Find where the given text appears and provide that cell's center as (X, Y) coordinate. 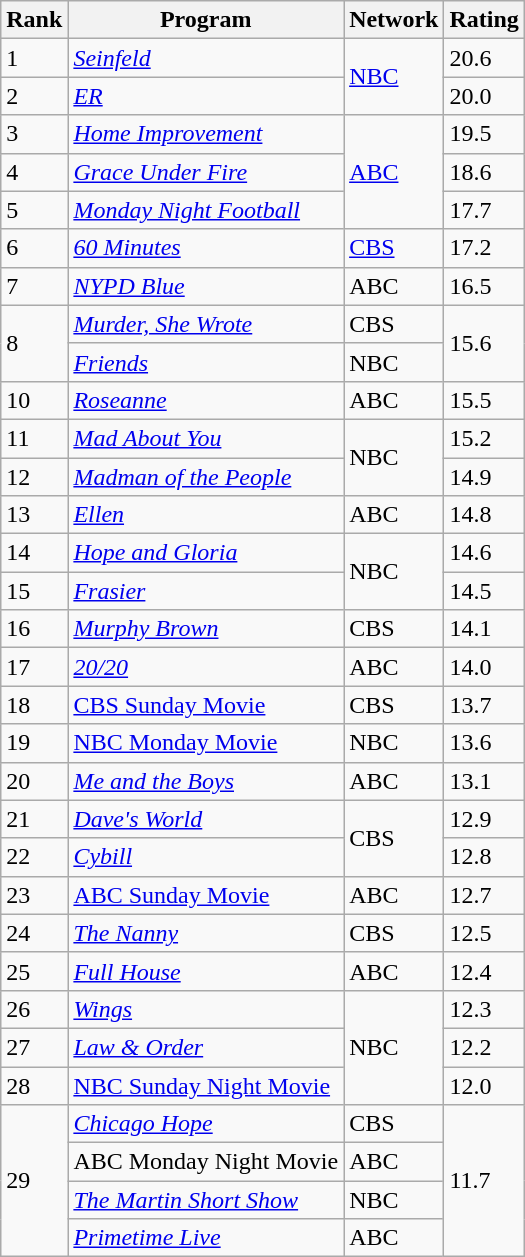
Monday Night Football (206, 210)
12 (34, 477)
12.7 (484, 895)
2 (34, 96)
13 (34, 515)
Full House (206, 971)
Rank (34, 20)
14.5 (484, 591)
29 (34, 1181)
12.8 (484, 857)
Cybill (206, 857)
15 (34, 591)
22 (34, 857)
Ellen (206, 515)
20.6 (484, 58)
14.1 (484, 629)
12.5 (484, 933)
NBC Sunday Night Movie (206, 1085)
60 Minutes (206, 248)
Murphy Brown (206, 629)
8 (34, 343)
Dave's World (206, 819)
23 (34, 895)
12.4 (484, 971)
14.0 (484, 667)
12.2 (484, 1047)
ABC Sunday Movie (206, 895)
6 (34, 248)
1 (34, 58)
25 (34, 971)
CBS Sunday Movie (206, 705)
Murder, She Wrote (206, 324)
Seinfeld (206, 58)
15.2 (484, 438)
NYPD Blue (206, 286)
Grace Under Fire (206, 172)
20/20 (206, 667)
17 (34, 667)
Me and the Boys (206, 781)
17.7 (484, 210)
7 (34, 286)
3 (34, 134)
13.6 (484, 743)
14.6 (484, 553)
21 (34, 819)
17.2 (484, 248)
24 (34, 933)
Primetime Live (206, 1238)
15.6 (484, 343)
13.7 (484, 705)
12.9 (484, 819)
26 (34, 1009)
The Nanny (206, 933)
10 (34, 400)
5 (34, 210)
20.0 (484, 96)
20 (34, 781)
16 (34, 629)
27 (34, 1047)
11 (34, 438)
Mad About You (206, 438)
Network (394, 20)
Hope and Gloria (206, 553)
Frasier (206, 591)
Rating (484, 20)
Chicago Hope (206, 1124)
18.6 (484, 172)
Friends (206, 362)
Home Improvement (206, 134)
15.5 (484, 400)
Law & Order (206, 1047)
14.8 (484, 515)
Madman of the People (206, 477)
18 (34, 705)
12.3 (484, 1009)
12.0 (484, 1085)
16.5 (484, 286)
28 (34, 1085)
ABC Monday Night Movie (206, 1162)
19.5 (484, 134)
19 (34, 743)
Wings (206, 1009)
11.7 (484, 1181)
14.9 (484, 477)
NBC Monday Movie (206, 743)
Roseanne (206, 400)
Program (206, 20)
The Martin Short Show (206, 1200)
ER (206, 96)
4 (34, 172)
14 (34, 553)
13.1 (484, 781)
